Return [X, Y] of the center of cell containing provided text 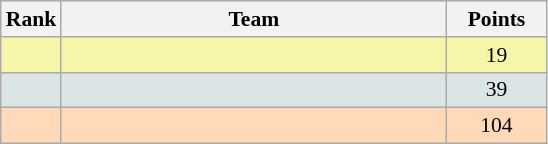
Points [496, 19]
Team [254, 19]
19 [496, 55]
104 [496, 126]
Rank [32, 19]
39 [496, 90]
